Find where the given text appears and provide that cell's center as [x, y] coordinate. 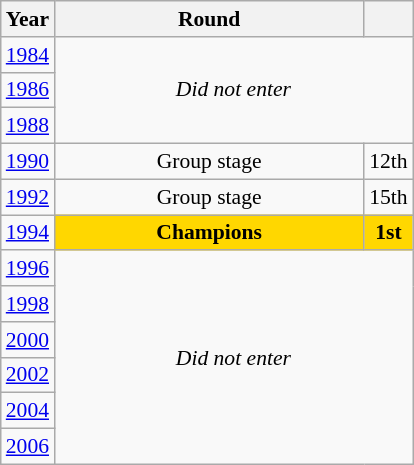
2006 [28, 447]
1996 [28, 269]
1998 [28, 304]
1984 [28, 55]
1988 [28, 126]
Round [209, 19]
Year [28, 19]
2000 [28, 340]
1st [388, 233]
2002 [28, 375]
12th [388, 162]
1986 [28, 90]
Champions [209, 233]
1990 [28, 162]
2004 [28, 411]
15th [388, 197]
1992 [28, 197]
1994 [28, 233]
